Return [X, Y] of the center of cell containing provided text 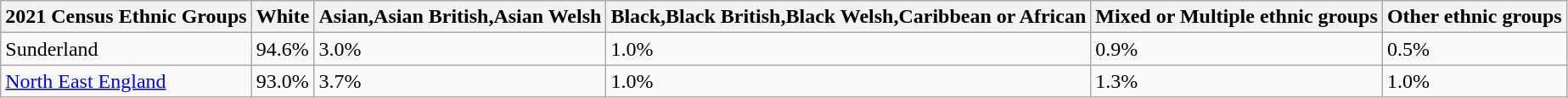
3.0% [460, 49]
2021 Census Ethnic Groups [126, 17]
3.7% [460, 81]
Black,Black British,Black Welsh,Caribbean or African [849, 17]
94.6% [283, 49]
Sunderland [126, 49]
1.3% [1237, 81]
93.0% [283, 81]
Other ethnic groups [1474, 17]
0.9% [1237, 49]
Asian,Asian British,Asian Welsh [460, 17]
0.5% [1474, 49]
North East England [126, 81]
Mixed or Multiple ethnic groups [1237, 17]
White [283, 17]
